Find where the given text appears and provide that cell's center as (x, y) coordinate. 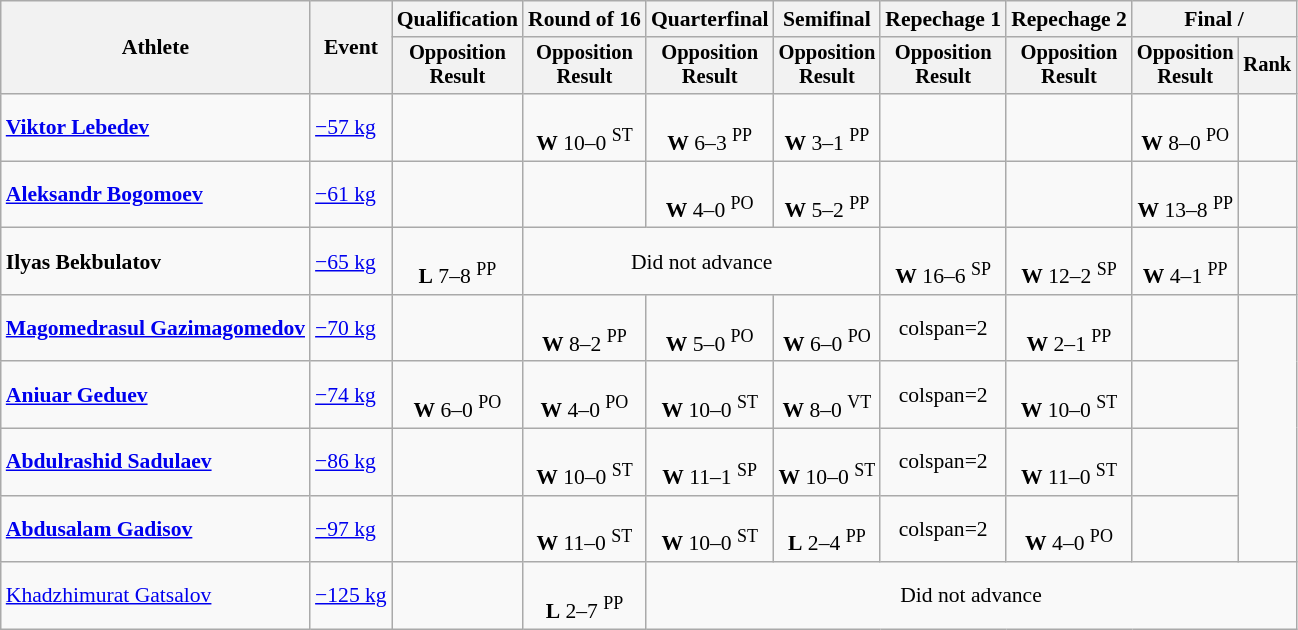
Viktor Lebedev (156, 128)
W 3–1 PP (828, 128)
W 6–3 PP (710, 128)
W 11–1 SP (710, 462)
Repechage 1 (943, 19)
Rank (1268, 66)
Semifinal (828, 19)
−57 kg (351, 128)
L 2–4 PP (828, 528)
−74 kg (351, 396)
Abdulrashid Sadulaev (156, 462)
W 8–0 VT (828, 396)
Aniuar Geduev (156, 396)
W 5–0 PO (710, 328)
W 13–8 PP (1186, 194)
−97 kg (351, 528)
W 8–0 PO (1186, 128)
Khadzhimurat Gatsalov (156, 596)
Aleksandr Bogomoev (156, 194)
Final / (1214, 19)
−65 kg (351, 262)
Event (351, 48)
Abdusalam Gadisov (156, 528)
Repechage 2 (1069, 19)
−70 kg (351, 328)
W 8–2 PP (584, 328)
W 4–1 PP (1186, 262)
W 5–2 PP (828, 194)
−86 kg (351, 462)
Athlete (156, 48)
W 2–1 PP (1069, 328)
−125 kg (351, 596)
W 16–6 SP (943, 262)
Round of 16 (584, 19)
Quarterfinal (710, 19)
Ilyas Bekbulatov (156, 262)
−61 kg (351, 194)
L 7–8 PP (458, 262)
W 12–2 SP (1069, 262)
Qualification (458, 19)
L 2–7 PP (584, 596)
Magomedrasul Gazimagomedov (156, 328)
